Return (X, Y) of the center of cell containing provided text 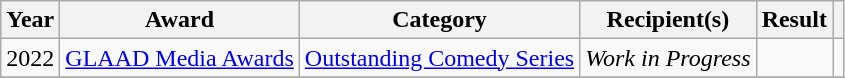
Category (439, 20)
Result (794, 20)
2022 (30, 58)
Work in Progress (668, 58)
Year (30, 20)
Award (180, 20)
Outstanding Comedy Series (439, 58)
Recipient(s) (668, 20)
GLAAD Media Awards (180, 58)
